Scan for the cell matching the given text and deliver its (x, y) coordinate at center. 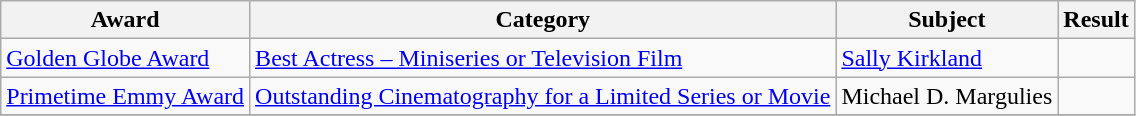
Primetime Emmy Award (126, 96)
Golden Globe Award (126, 58)
Result (1096, 20)
Subject (947, 20)
Best Actress – Miniseries or Television Film (543, 58)
Award (126, 20)
Sally Kirkland (947, 58)
Outstanding Cinematography for a Limited Series or Movie (543, 96)
Category (543, 20)
Michael D. Margulies (947, 96)
